Scan for the cell matching the given text and deliver its (X, Y) coordinate at center. 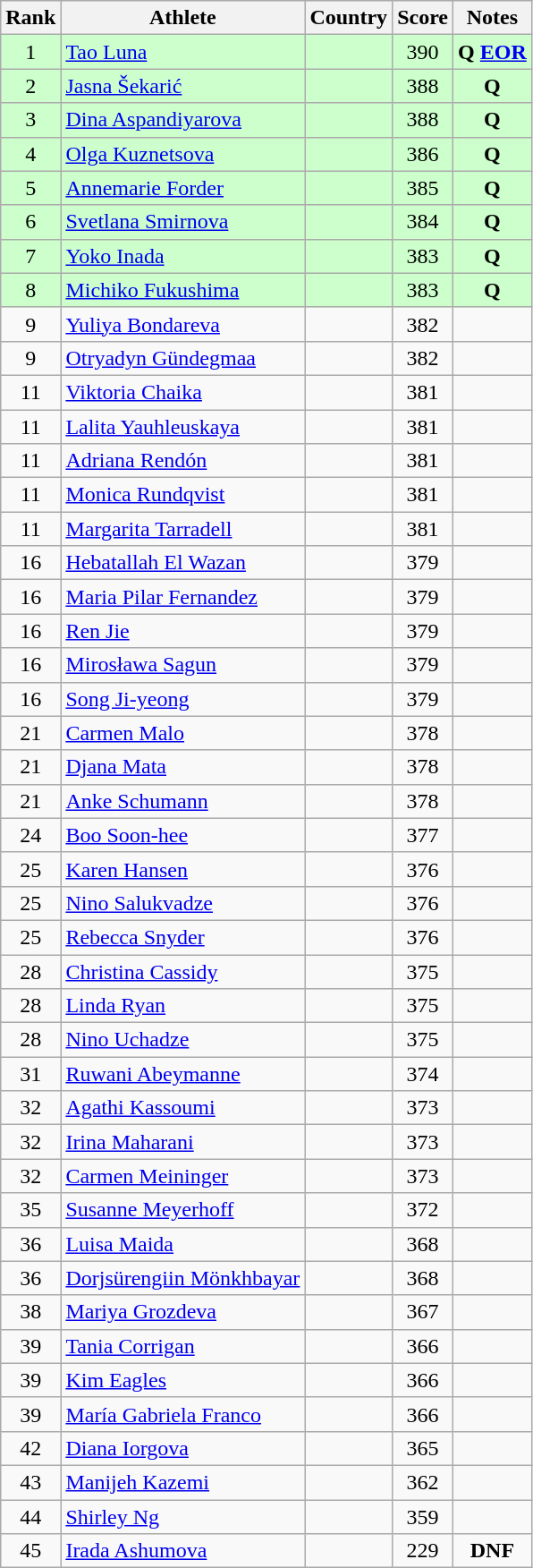
Hebatallah El Wazan (182, 563)
390 (423, 52)
Monica Rundqvist (182, 495)
Irina Maharani (182, 1142)
Yoko Inada (182, 256)
35 (30, 1210)
Djana Mata (182, 767)
7 (30, 256)
3 (30, 120)
31 (30, 1074)
385 (423, 188)
Song Ji-yeong (182, 699)
María Gabriela Franco (182, 1414)
Carmen Malo (182, 733)
Nino Salukvadze (182, 903)
Rank (30, 18)
Maria Pilar Fernandez (182, 597)
Yuliya Bondareva (182, 324)
Michiko Fukushima (182, 290)
Mirosława Sagun (182, 665)
1 (30, 52)
Dina Aspandiyarova (182, 120)
38 (30, 1312)
Q EOR (493, 52)
Lalita Yauhleuskaya (182, 427)
Ren Jie (182, 631)
386 (423, 154)
374 (423, 1074)
Viktoria Chaika (182, 392)
Adriana Rendón (182, 461)
Agathi Kassoumi (182, 1108)
359 (423, 1517)
Country (349, 18)
Tania Corrigan (182, 1346)
Tao Luna (182, 52)
Jasna Šekarić (182, 86)
Score (423, 18)
Ruwani Abeymanne (182, 1074)
Boo Soon-hee (182, 835)
Irada Ashumova (182, 1551)
Anke Schumann (182, 801)
Linda Ryan (182, 1006)
Christina Cassidy (182, 971)
Svetlana Smirnova (182, 222)
Manijeh Kazemi (182, 1482)
Karen Hansen (182, 869)
Carmen Meininger (182, 1176)
6 (30, 222)
24 (30, 835)
2 (30, 86)
229 (423, 1551)
365 (423, 1448)
Shirley Ng (182, 1517)
Otryadyn Gündegmaa (182, 358)
Nino Uchadze (182, 1040)
Annemarie Forder (182, 188)
367 (423, 1312)
DNF (493, 1551)
Mariya Grozdeva (182, 1312)
Notes (493, 18)
377 (423, 835)
362 (423, 1482)
45 (30, 1551)
384 (423, 222)
8 (30, 290)
5 (30, 188)
Olga Kuznetsova (182, 154)
Diana Iorgova (182, 1448)
372 (423, 1210)
Margarita Tarradell (182, 529)
4 (30, 154)
42 (30, 1448)
Kim Eagles (182, 1380)
Susanne Meyerhoff (182, 1210)
Rebecca Snyder (182, 937)
43 (30, 1482)
Dorjsürengiin Mönkhbayar (182, 1278)
Athlete (182, 18)
44 (30, 1517)
Luisa Maida (182, 1244)
